Return [X, Y] of the center of cell containing provided text 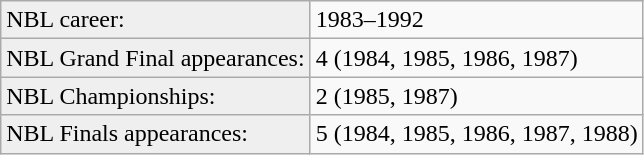
NBL Finals appearances: [156, 134]
NBL Grand Final appearances: [156, 58]
2 (1985, 1987) [476, 96]
4 (1984, 1985, 1986, 1987) [476, 58]
5 (1984, 1985, 1986, 1987, 1988) [476, 134]
NBL Championships: [156, 96]
NBL career: [156, 20]
1983–1992 [476, 20]
